From the cell containing the given text, extract its center point as [x, y] coordinate. 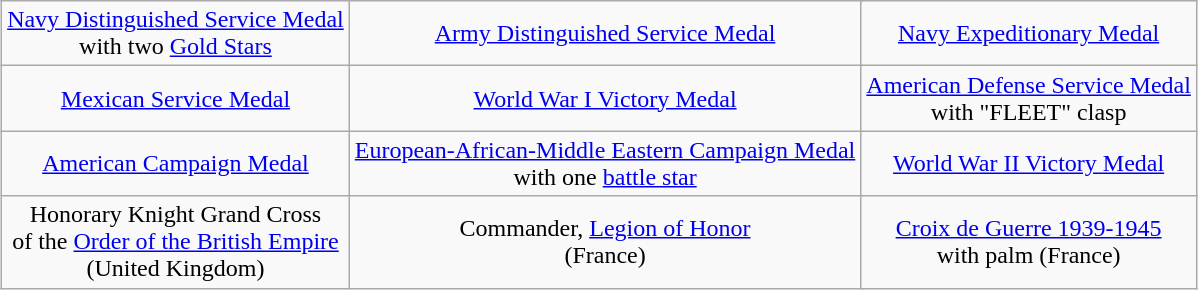
World War I Victory Medal [605, 98]
World War II Victory Medal [1029, 164]
American Campaign Medal [176, 164]
Mexican Service Medal [176, 98]
Commander, Legion of Honor (France) [605, 242]
Honorary Knight Grand Cross of the Order of the British Empire (United Kingdom) [176, 242]
European-African-Middle Eastern Campaign Medal with one battle star [605, 164]
Navy Expeditionary Medal [1029, 34]
Croix de Guerre 1939-1945 with palm (France) [1029, 242]
Navy Distinguished Service Medal with two Gold Stars [176, 34]
Army Distinguished Service Medal [605, 34]
American Defense Service Medal with "FLEET" clasp [1029, 98]
